Capture the cell that displays the provided text and extract its [x, y] central coordinate. 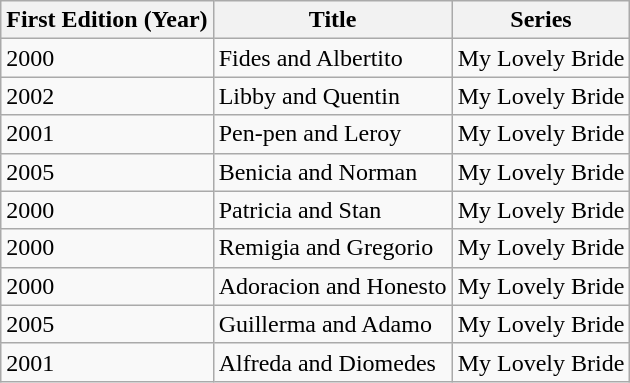
Guillerma and Adamo [332, 324]
Fides and Albertito [332, 58]
Adoracion and Honesto [332, 286]
Patricia and Stan [332, 210]
Alfreda and Diomedes [332, 362]
Pen-pen and Leroy [332, 134]
Title [332, 20]
Remigia and Gregorio [332, 248]
Benicia and Norman [332, 172]
2002 [107, 96]
Series [541, 20]
First Edition (Year) [107, 20]
Libby and Quentin [332, 96]
